Output the [X, Y] coordinate of the center of the cell containing the given text.  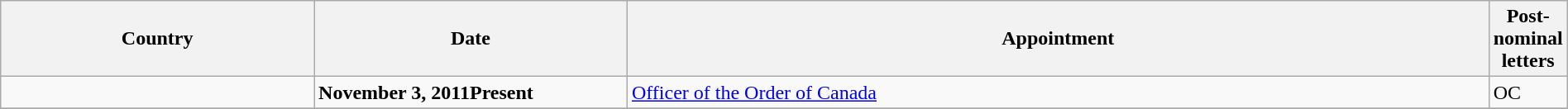
Officer of the Order of Canada [1058, 92]
Date [471, 39]
Appointment [1058, 39]
OC [1528, 92]
November 3, 2011Present [471, 92]
Country [157, 39]
Post-nominal letters [1528, 39]
